Find where the given text appears and provide that cell's center as [X, Y] coordinate. 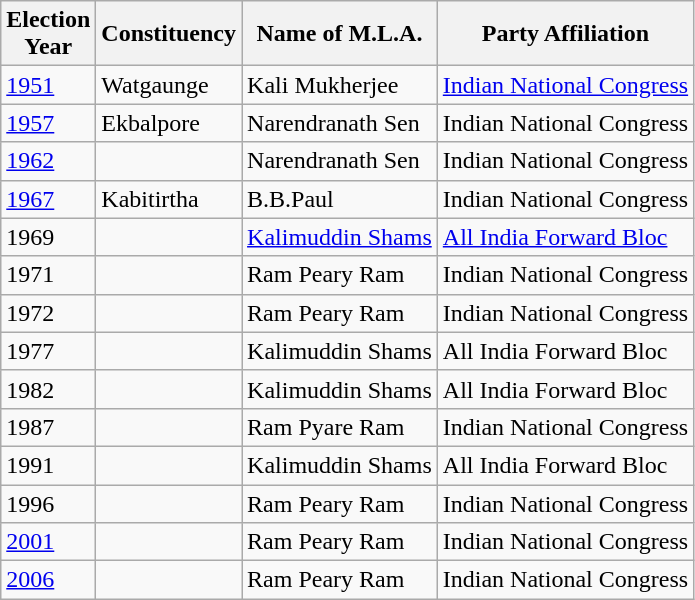
1977 [48, 351]
1957 [48, 123]
2001 [48, 542]
Ekbalpore [169, 123]
Party Affiliation [565, 34]
2006 [48, 580]
1967 [48, 199]
1982 [48, 389]
Name of M.L.A. [340, 34]
1971 [48, 275]
1962 [48, 161]
1987 [48, 427]
Watgaunge [169, 85]
Kali Mukherjee [340, 85]
Ram Pyare Ram [340, 427]
1969 [48, 237]
1996 [48, 503]
1991 [48, 465]
Constituency [169, 34]
1951 [48, 85]
1972 [48, 313]
Kabitirtha [169, 199]
Election Year [48, 34]
B.B.Paul [340, 199]
